Scan for the cell matching the given text and deliver its [X, Y] coordinate at center. 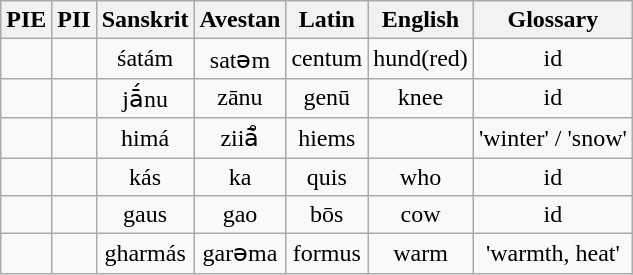
satəm [240, 59]
kás [145, 177]
PIE [26, 20]
Glossary [552, 20]
formus [327, 254]
knee [421, 98]
Sanskrit [145, 20]
Avestan [240, 20]
hiems [327, 138]
śatám [145, 59]
zānu [240, 98]
ziiā̊ [240, 138]
gao [240, 215]
PII [74, 20]
himá [145, 138]
bōs [327, 215]
genū [327, 98]
quis [327, 177]
centum [327, 59]
gaus [145, 215]
warm [421, 254]
jā́nu [145, 98]
hund(red) [421, 59]
'winter' / 'snow' [552, 138]
English [421, 20]
gharmás [145, 254]
who [421, 177]
Latin [327, 20]
cow [421, 215]
garəma [240, 254]
ka [240, 177]
'warmth, heat' [552, 254]
